From the cell containing the given text, extract its center point as [x, y] coordinate. 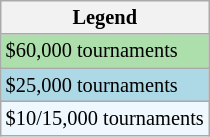
$10/15,000 tournaments [105, 118]
$25,000 tournaments [105, 85]
Legend [105, 17]
$60,000 tournaments [105, 51]
